Capture the cell that displays the provided text and extract its (x, y) central coordinate. 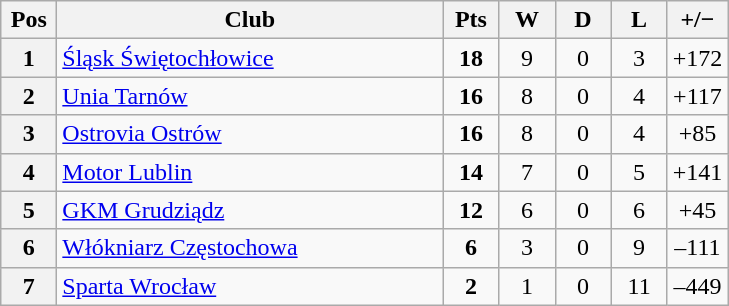
Śląsk Świętochłowice (250, 58)
+172 (698, 58)
18 (471, 58)
GKM Grudziądz (250, 210)
Club (250, 20)
Włókniarz Częstochowa (250, 248)
+45 (698, 210)
L (639, 20)
Motor Lublin (250, 172)
–449 (698, 286)
D (583, 20)
Pts (471, 20)
+85 (698, 134)
+141 (698, 172)
W (527, 20)
–111 (698, 248)
Ostrovia Ostrów (250, 134)
+/− (698, 20)
11 (639, 286)
12 (471, 210)
+117 (698, 96)
Pos (29, 20)
Unia Tarnów (250, 96)
14 (471, 172)
Sparta Wrocław (250, 286)
